Extract the [X, Y] coordinate from the center of the cell holding the provided text.  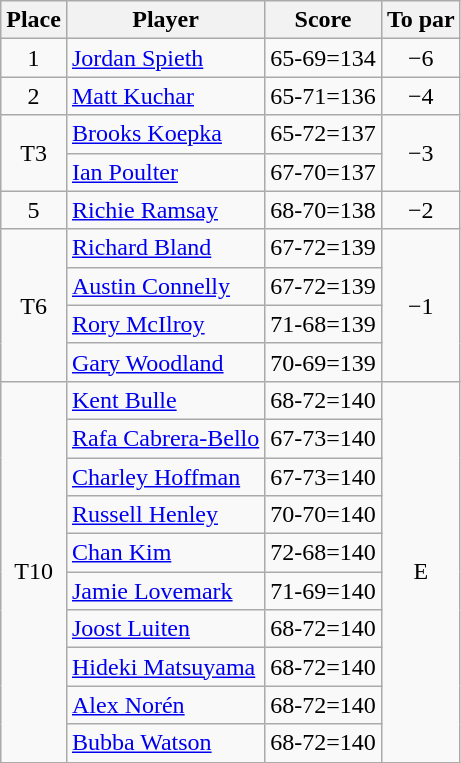
70-70=140 [324, 515]
71-68=139 [324, 324]
67-70=137 [324, 172]
Chan Kim [165, 553]
Richard Bland [165, 248]
65-72=137 [324, 134]
2 [34, 96]
68-70=138 [324, 210]
T6 [34, 305]
−6 [420, 58]
T3 [34, 153]
Brooks Koepka [165, 134]
Ian Poulter [165, 172]
65-69=134 [324, 58]
Bubba Watson [165, 743]
Jordan Spieth [165, 58]
Jamie Lovemark [165, 591]
5 [34, 210]
Kent Bulle [165, 400]
Hideki Matsuyama [165, 667]
70-69=139 [324, 362]
−1 [420, 305]
Charley Hoffman [165, 477]
Matt Kuchar [165, 96]
Austin Connelly [165, 286]
65-71=136 [324, 96]
Joost Luiten [165, 629]
1 [34, 58]
Rory McIlroy [165, 324]
71-69=140 [324, 591]
Score [324, 20]
−2 [420, 210]
Rafa Cabrera-Bello [165, 438]
−4 [420, 96]
Gary Woodland [165, 362]
To par [420, 20]
E [420, 572]
Richie Ramsay [165, 210]
Russell Henley [165, 515]
Player [165, 20]
Place [34, 20]
−3 [420, 153]
72-68=140 [324, 553]
Alex Norén [165, 705]
T10 [34, 572]
